Extract the [x, y] coordinate from the center of the cell holding the provided text.  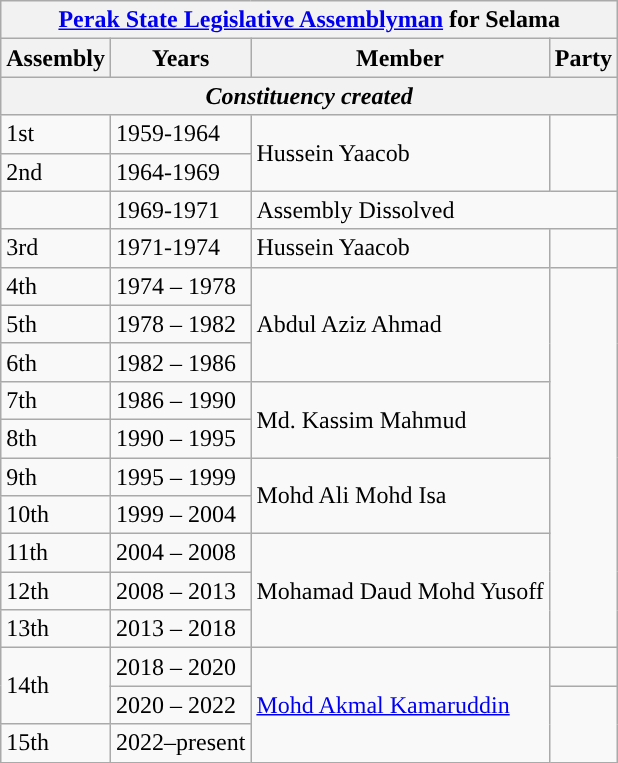
Perak State Legislative Assemblyman for Selama [310, 20]
Mohd Akmal Kamaruddin [400, 705]
1964-1969 [180, 172]
Mohd Ali Mohd Isa [400, 496]
4th [56, 286]
Party [583, 58]
Assembly [56, 58]
1999 – 2004 [180, 515]
6th [56, 362]
1978 – 1982 [180, 324]
5th [56, 324]
12th [56, 591]
Years [180, 58]
8th [56, 438]
7th [56, 400]
3rd [56, 248]
1990 – 1995 [180, 438]
13th [56, 629]
Md. Kassim Mahmud [400, 419]
Assembly Dissolved [434, 210]
1974 – 1978 [180, 286]
10th [56, 515]
1971-1974 [180, 248]
9th [56, 477]
2004 – 2008 [180, 553]
1st [56, 134]
2018 – 2020 [180, 667]
2008 – 2013 [180, 591]
15th [56, 743]
1995 – 1999 [180, 477]
2022–present [180, 743]
2013 – 2018 [180, 629]
2nd [56, 172]
11th [56, 553]
2020 – 2022 [180, 705]
1986 – 1990 [180, 400]
Member [400, 58]
1969-1971 [180, 210]
14th [56, 686]
Abdul Aziz Ahmad [400, 324]
Constituency created [310, 96]
1982 – 1986 [180, 362]
Mohamad Daud Mohd Yusoff [400, 591]
1959-1964 [180, 134]
